Return the (X, Y) coordinate for the center point of the cell that contains the specified text.  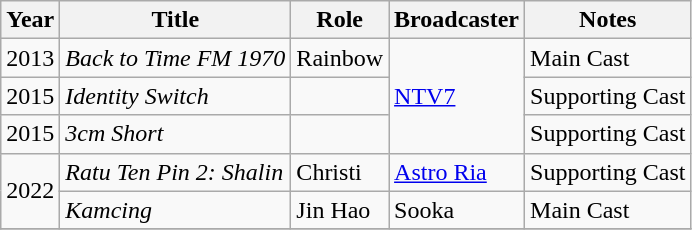
Notes (608, 20)
Christi (340, 172)
2013 (30, 58)
Back to Time FM 1970 (176, 58)
Jin Hao (340, 210)
3cm Short (176, 134)
2022 (30, 191)
Kamcing (176, 210)
Ratu Ten Pin 2: Shalin (176, 172)
Identity Switch (176, 96)
Year (30, 20)
NTV7 (457, 96)
Role (340, 20)
Sooka (457, 210)
Broadcaster (457, 20)
Rainbow (340, 58)
Title (176, 20)
Astro Ria (457, 172)
